Determine the [X, Y] coordinate at the center of the cell enclosing the given text.  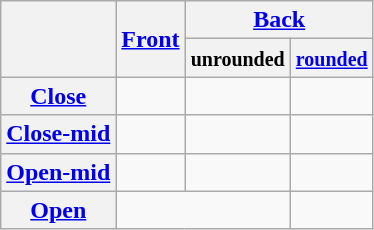
unrounded [238, 58]
Back [279, 20]
Front [150, 39]
Open-mid [58, 172]
Close-mid [58, 134]
Open [58, 210]
rounded [332, 58]
Close [58, 96]
